Pinpoint the cell where the given text exists, returning its [x, y] midpoint coordinate. 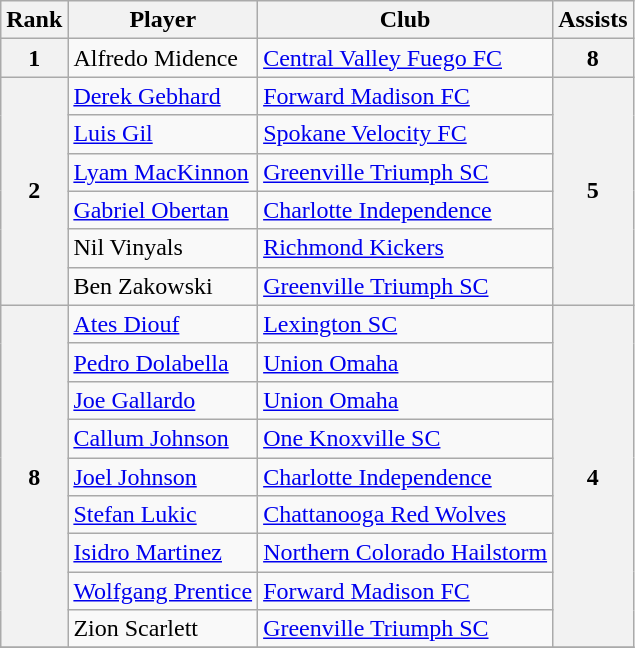
Zion Scarlett [163, 629]
Rank [34, 20]
Lexington SC [406, 324]
Luis Gil [163, 134]
Joe Gallardo [163, 400]
Spokane Velocity FC [406, 134]
Joel Johnson [163, 477]
Wolfgang Prentice [163, 591]
Nil Vinyals [163, 248]
2 [34, 191]
Richmond Kickers [406, 248]
Isidro Martinez [163, 553]
Derek Gebhard [163, 96]
Player [163, 20]
Northern Colorado Hailstorm [406, 553]
Central Valley Fuego FC [406, 58]
Chattanooga Red Wolves [406, 515]
Club [406, 20]
1 [34, 58]
Assists [593, 20]
One Knoxville SC [406, 438]
4 [593, 476]
5 [593, 191]
Lyam MacKinnon [163, 172]
Alfredo Midence [163, 58]
Pedro Dolabella [163, 362]
Callum Johnson [163, 438]
Ben Zakowski [163, 286]
Gabriel Obertan [163, 210]
Stefan Lukic [163, 515]
Ates Diouf [163, 324]
